Return [X, Y] of the center of cell containing provided text 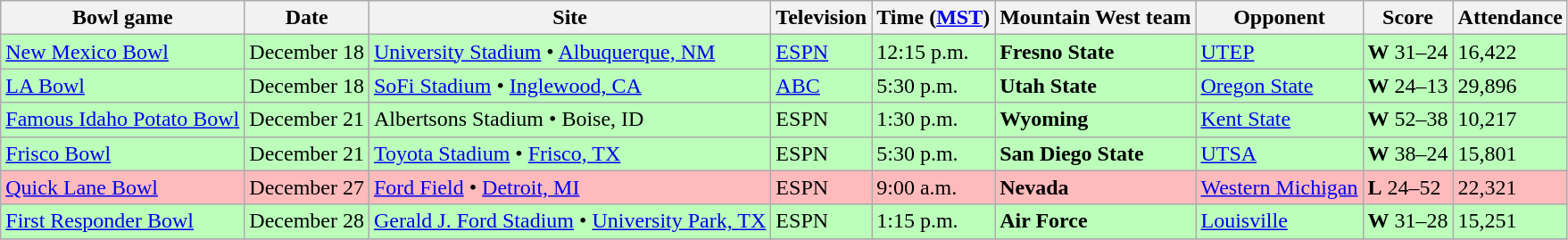
15,251 [1510, 221]
UTSA [1280, 153]
Famous Idaho Potato Bowl [123, 120]
1:30 p.m. [933, 120]
Mountain West team [1096, 18]
December 27 [307, 187]
Western Michigan [1280, 187]
Attendance [1510, 18]
Television [821, 18]
Fresno State [1096, 52]
Bowl game [123, 18]
Gerald J. Ford Stadium • University Park, TX [569, 221]
SoFi Stadium • Inglewood, CA [569, 86]
Ford Field • Detroit, MI [569, 187]
10,217 [1510, 120]
Quick Lane Bowl [123, 187]
Air Force [1096, 221]
9:00 a.m. [933, 187]
LA Bowl [123, 86]
Opponent [1280, 18]
December 28 [307, 221]
W 31–28 [1408, 221]
W 38–24 [1408, 153]
L 24–52 [1408, 187]
Albertsons Stadium • Boise, ID [569, 120]
Nevada [1096, 187]
ABC [821, 86]
16,422 [1510, 52]
Kent State [1280, 120]
UTEP [1280, 52]
First Responder Bowl [123, 221]
W 24–13 [1408, 86]
22,321 [1510, 187]
12:15 p.m. [933, 52]
New Mexico Bowl [123, 52]
San Diego State [1096, 153]
Date [307, 18]
Frisco Bowl [123, 153]
15,801 [1510, 153]
W 52–38 [1408, 120]
Wyoming [1096, 120]
Oregon State [1280, 86]
W 31–24 [1408, 52]
Score [1408, 18]
1:15 p.m. [933, 221]
University Stadium • Albuquerque, NM [569, 52]
Toyota Stadium • Frisco, TX [569, 153]
29,896 [1510, 86]
Louisville [1280, 221]
Site [569, 18]
Utah State [1096, 86]
Time (MST) [933, 18]
